Return [X, Y] of the center of cell containing provided text 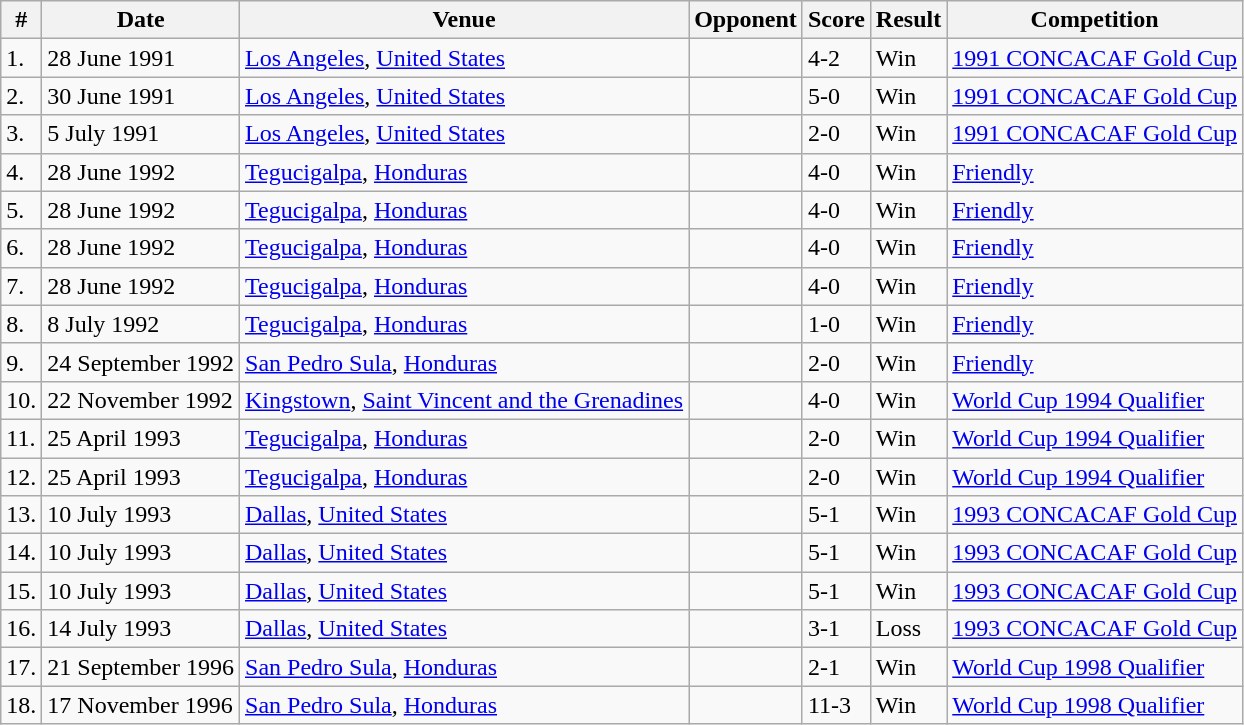
22 November 1992 [141, 400]
3. [22, 134]
15. [22, 591]
13. [22, 515]
1. [22, 58]
11. [22, 438]
5. [22, 210]
Competition [1095, 20]
10. [22, 400]
21 September 1996 [141, 667]
4. [22, 172]
Opponent [746, 20]
17. [22, 667]
Venue [464, 20]
3-1 [836, 629]
5-0 [836, 96]
28 June 1991 [141, 58]
30 June 1991 [141, 96]
Date [141, 20]
2-1 [836, 667]
Kingstown, Saint Vincent and the Grenadines [464, 400]
24 September 1992 [141, 362]
18. [22, 705]
12. [22, 477]
14 July 1993 [141, 629]
11-3 [836, 705]
1-0 [836, 324]
Loss [908, 629]
Result [908, 20]
# [22, 20]
14. [22, 553]
2. [22, 96]
8. [22, 324]
16. [22, 629]
17 November 1996 [141, 705]
9. [22, 362]
8 July 1992 [141, 324]
6. [22, 248]
4-2 [836, 58]
Score [836, 20]
7. [22, 286]
5 July 1991 [141, 134]
